Scan for the cell matching the given text and deliver its (X, Y) coordinate at center. 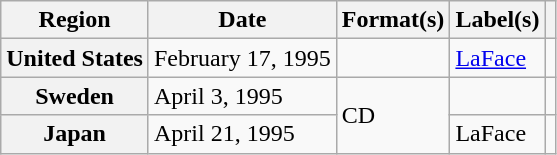
April 21, 1995 (242, 134)
April 3, 1995 (242, 96)
Date (242, 20)
United States (75, 58)
February 17, 1995 (242, 58)
Sweden (75, 96)
Region (75, 20)
Japan (75, 134)
Label(s) (498, 20)
Format(s) (393, 20)
CD (393, 115)
